Extract the [X, Y] coordinate from the center of the cell holding the provided text.  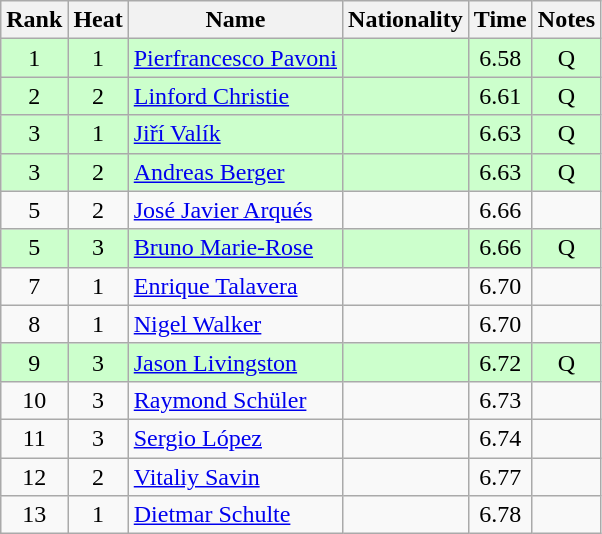
12 [34, 477]
11 [34, 438]
Linford Christie [235, 96]
Enrique Talavera [235, 286]
6.58 [500, 58]
9 [34, 362]
Sergio López [235, 438]
6.72 [500, 362]
Dietmar Schulte [235, 515]
Heat [98, 20]
6.73 [500, 400]
Nationality [406, 20]
Bruno Marie-Rose [235, 248]
Jason Livingston [235, 362]
6.78 [500, 515]
Jiří Valík [235, 134]
Pierfrancesco Pavoni [235, 58]
13 [34, 515]
6.77 [500, 477]
6.74 [500, 438]
Name [235, 20]
Rank [34, 20]
José Javier Arqués [235, 210]
Vitaliy Savin [235, 477]
7 [34, 286]
Andreas Berger [235, 172]
Nigel Walker [235, 324]
Notes [566, 20]
10 [34, 400]
Time [500, 20]
6.61 [500, 96]
8 [34, 324]
Raymond Schüler [235, 400]
